Provide the [x, y] coordinate of the cell's center where the given text is located.  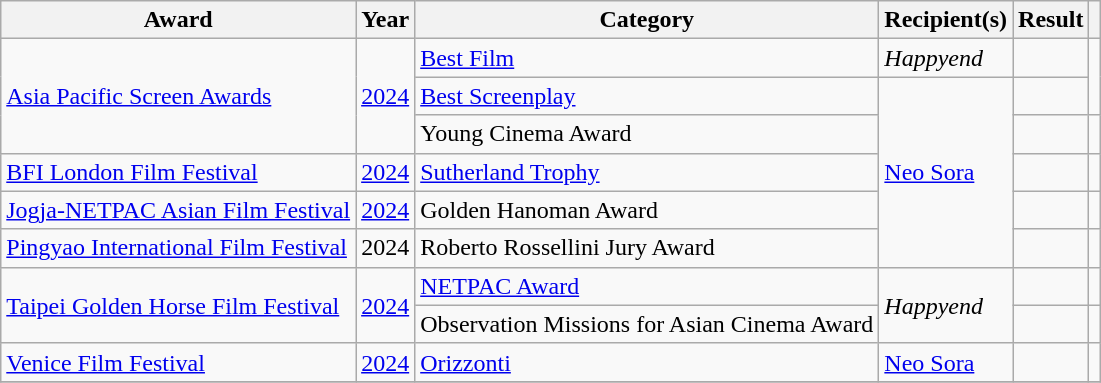
Roberto Rossellini Jury Award [647, 248]
Observation Missions for Asian Cinema Award [647, 324]
Award [178, 20]
Result [1051, 20]
Year [386, 20]
Best Film [647, 58]
Jogja-NETPAC Asian Film Festival [178, 210]
Category [647, 20]
Golden Hanoman Award [647, 210]
Young Cinema Award [647, 134]
NETPAC Award [647, 286]
Taipei Golden Horse Film Festival [178, 305]
Pingyao International Film Festival [178, 248]
Sutherland Trophy [647, 172]
Venice Film Festival [178, 362]
Best Screenplay [647, 96]
Asia Pacific Screen Awards [178, 96]
Recipient(s) [946, 20]
Orizzonti [647, 362]
BFI London Film Festival [178, 172]
